Determine the (x, y) coordinate at the center of the cell enclosing the given text.  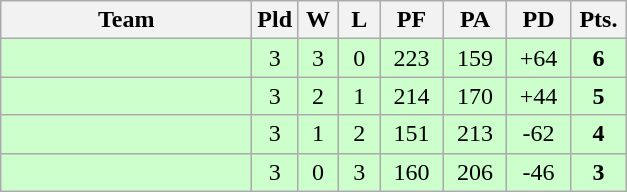
Pts. (598, 20)
W (318, 20)
-46 (539, 172)
159 (475, 58)
223 (412, 58)
Team (126, 20)
151 (412, 134)
+44 (539, 96)
PA (475, 20)
214 (412, 96)
5 (598, 96)
206 (475, 172)
Pld (275, 20)
-62 (539, 134)
6 (598, 58)
170 (475, 96)
+64 (539, 58)
213 (475, 134)
PF (412, 20)
4 (598, 134)
L (360, 20)
160 (412, 172)
PD (539, 20)
